Capture the cell that displays the provided text and extract its (x, y) central coordinate. 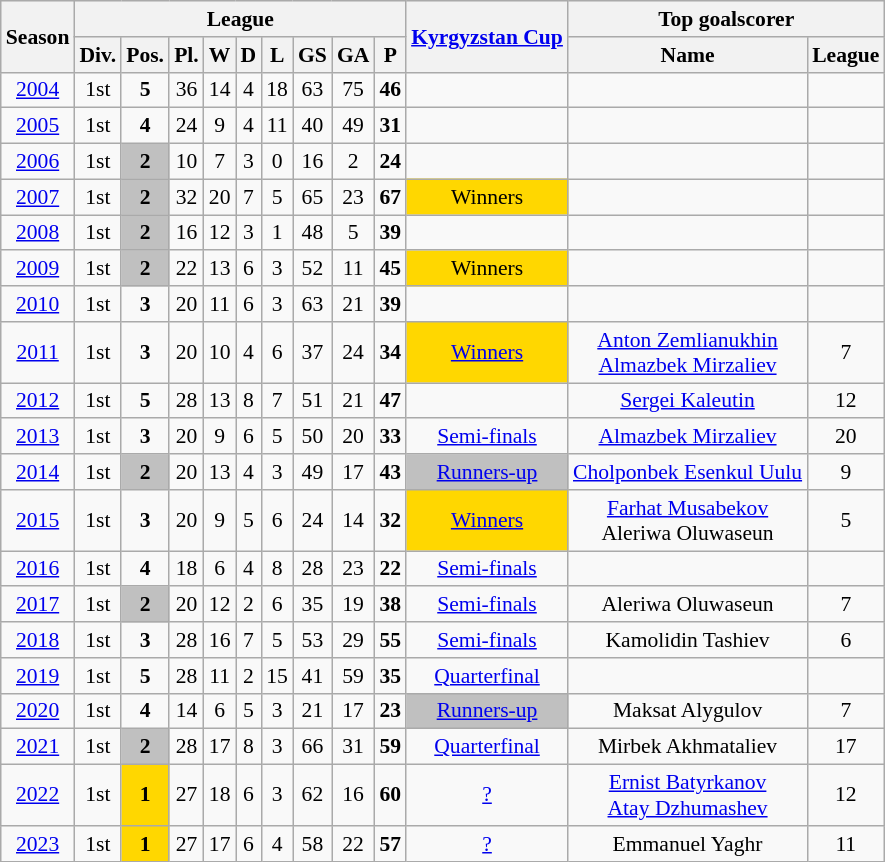
Kamolidin Tashiev (688, 640)
43 (390, 472)
0 (277, 162)
Ernist Batyrkanov Atay Dzhumashev (688, 796)
66 (312, 747)
40 (312, 126)
47 (390, 401)
Div. (98, 55)
W (220, 55)
L (277, 55)
2023 (38, 844)
2014 (38, 472)
37 (312, 352)
2011 (38, 352)
Farhat Musabekov Aleriwa Oluwaseun (688, 520)
57 (390, 844)
Pl. (186, 55)
2008 (38, 233)
65 (312, 197)
50 (312, 437)
2012 (38, 401)
41 (312, 676)
Season (38, 36)
52 (312, 269)
53 (312, 640)
48 (312, 233)
Name (688, 55)
2018 (38, 640)
62 (312, 796)
Kyrgyzstan Cup (487, 36)
Cholponbek Esenkul Uulu (688, 472)
Maksat Alygulov (688, 711)
Aleriwa Oluwaseun (688, 605)
75 (354, 90)
29 (354, 640)
D (249, 55)
Emmanuel Yaghr (688, 844)
67 (390, 197)
58 (312, 844)
2005 (38, 126)
2016 (38, 569)
GS (312, 55)
38 (390, 605)
19 (354, 605)
2022 (38, 796)
2009 (38, 269)
2004 (38, 90)
2017 (38, 605)
60 (390, 796)
Almazbek Mirzaliev (688, 437)
55 (390, 640)
2019 (38, 676)
2007 (38, 197)
GA (354, 55)
33 (390, 437)
P (390, 55)
2020 (38, 711)
Sergei Kaleutin (688, 401)
46 (390, 90)
Anton Zemlianukhin Almazbek Mirzaliev (688, 352)
Top goalscorer (726, 19)
Mirbek Akhmataliev (688, 747)
45 (390, 269)
2021 (38, 747)
36 (186, 90)
51 (312, 401)
15 (277, 676)
2006 (38, 162)
2013 (38, 437)
34 (390, 352)
2010 (38, 304)
2015 (38, 520)
Pos. (145, 55)
